Scan for the cell matching the given text and deliver its [x, y] coordinate at center. 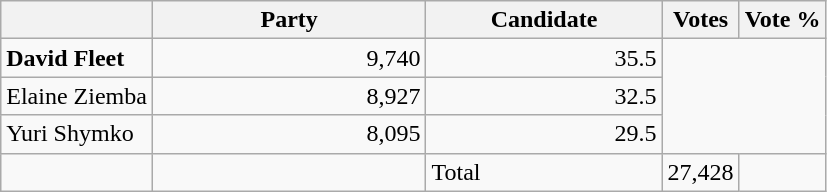
David Fleet [77, 58]
Party [289, 20]
Yuri Shymko [77, 134]
32.5 [544, 96]
29.5 [544, 134]
8,095 [289, 134]
Votes [700, 20]
Total [544, 172]
8,927 [289, 96]
9,740 [289, 58]
35.5 [544, 58]
27,428 [700, 172]
Vote % [782, 20]
Candidate [544, 20]
Elaine Ziemba [77, 96]
